Scan for the cell matching the given text and deliver its [X, Y] coordinate at center. 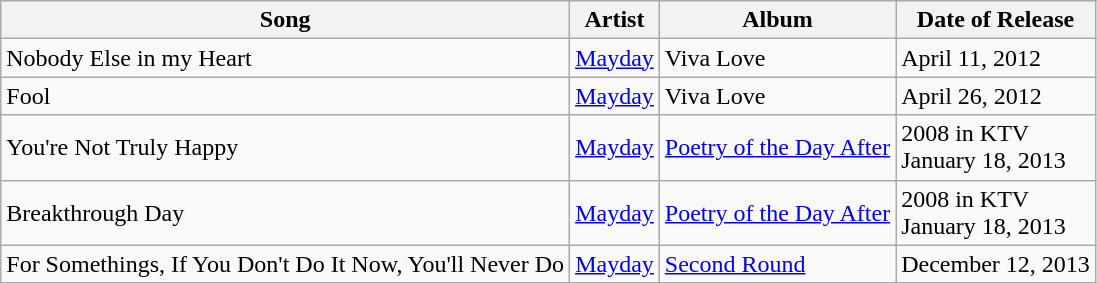
Album [777, 20]
April 11, 2012 [996, 58]
December 12, 2013 [996, 264]
Date of Release [996, 20]
April 26, 2012 [996, 96]
Second Round [777, 264]
Song [286, 20]
You're Not Truly Happy [286, 148]
Breakthrough Day [286, 212]
Fool [286, 96]
For Somethings, If You Don't Do It Now, You'll Never Do [286, 264]
Nobody Else in my Heart [286, 58]
Artist [615, 20]
